Identify which cell holds the provided text, then report its (X, Y) central coordinate. 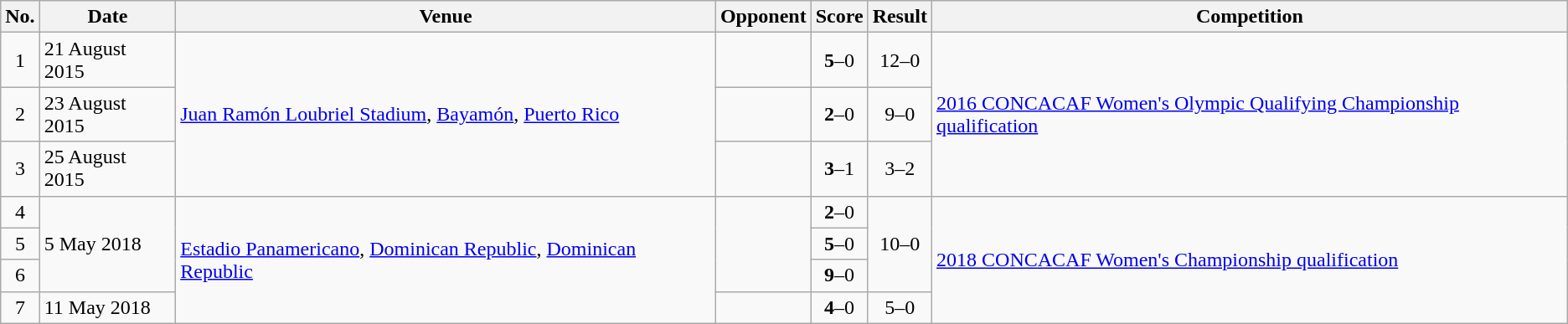
2016 CONCACAF Women's Olympic Qualifying Championship qualification (1250, 114)
2 (20, 114)
5 May 2018 (107, 244)
Score (839, 17)
5 (20, 244)
7 (20, 307)
3–2 (900, 169)
2018 CONCACAF Women's Championship qualification (1250, 260)
3 (20, 169)
4–0 (839, 307)
10–0 (900, 244)
4 (20, 212)
25 August 2015 (107, 169)
3–1 (839, 169)
Juan Ramón Loubriel Stadium, Bayamón, Puerto Rico (446, 114)
6 (20, 275)
Opponent (763, 17)
11 May 2018 (107, 307)
12–0 (900, 60)
Result (900, 17)
Date (107, 17)
21 August 2015 (107, 60)
Venue (446, 17)
Competition (1250, 17)
Estadio Panamericano, Dominican Republic, Dominican Republic (446, 260)
No. (20, 17)
1 (20, 60)
23 August 2015 (107, 114)
